Identify which cell holds the provided text, then report its (X, Y) central coordinate. 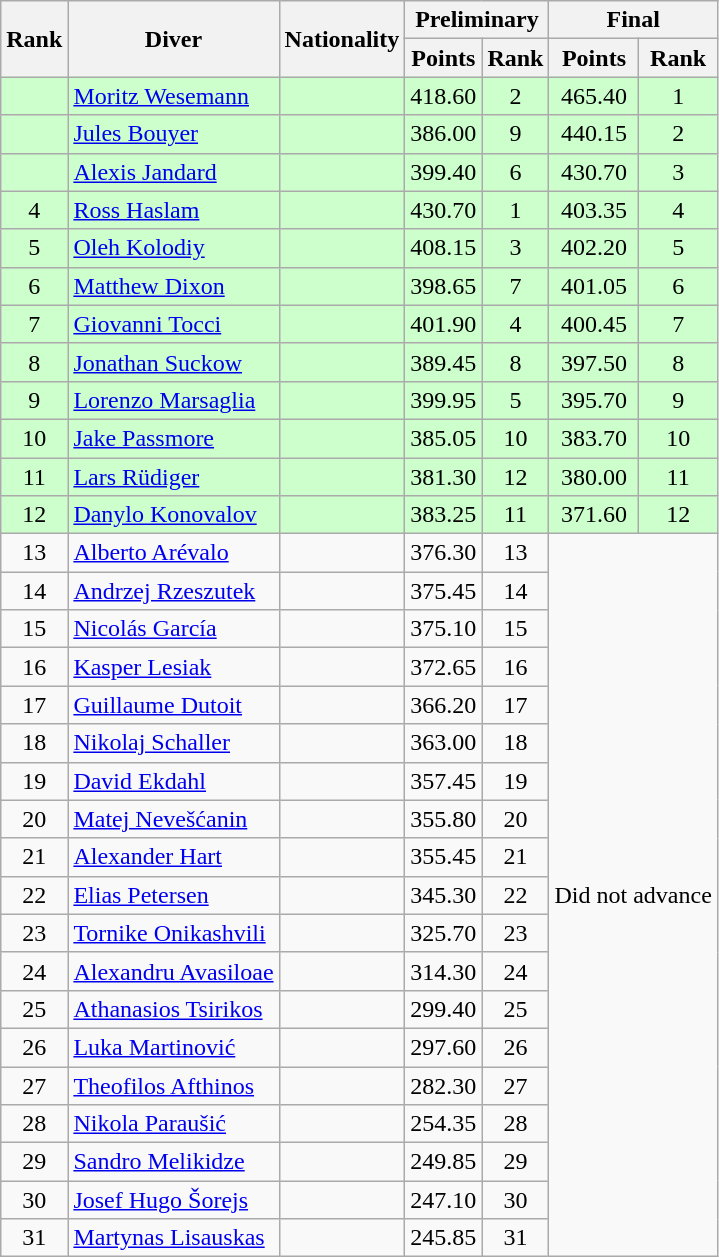
Giovanni Tocci (174, 324)
380.00 (594, 477)
385.05 (444, 438)
Diver (174, 39)
Ross Haslam (174, 210)
299.40 (444, 1009)
Nationality (342, 39)
Moritz Wesemann (174, 96)
249.85 (444, 1162)
Nikolaj Schaller (174, 743)
372.65 (444, 667)
Lars Rüdiger (174, 477)
Lorenzo Marsaglia (174, 400)
408.15 (444, 248)
366.20 (444, 705)
418.60 (444, 96)
386.00 (444, 134)
398.65 (444, 286)
389.45 (444, 362)
399.40 (444, 172)
Jules Bouyer (174, 134)
Nikola Paraušić (174, 1124)
Alexis Jandard (174, 172)
465.40 (594, 96)
Martynas Lisauskas (174, 1238)
Preliminary (477, 20)
314.30 (444, 971)
397.50 (594, 362)
Jake Passmore (174, 438)
Andrzej Rzeszutek (174, 591)
Danylo Konovalov (174, 515)
401.90 (444, 324)
Nicolás García (174, 629)
375.10 (444, 629)
400.45 (594, 324)
254.35 (444, 1124)
Elias Petersen (174, 895)
383.25 (444, 515)
395.70 (594, 400)
282.30 (444, 1085)
Alberto Arévalo (174, 553)
403.35 (594, 210)
Josef Hugo Šorejs (174, 1200)
245.85 (444, 1238)
Final (633, 20)
401.05 (594, 286)
247.10 (444, 1200)
David Ekdahl (174, 781)
Matej Nevešćanin (174, 819)
375.45 (444, 591)
Oleh Kolodiy (174, 248)
Luka Martinović (174, 1047)
Kasper Lesiak (174, 667)
381.30 (444, 477)
355.80 (444, 819)
325.70 (444, 933)
Tornike Onikashvili (174, 933)
402.20 (594, 248)
Guillaume Dutoit (174, 705)
Alexander Hart (174, 857)
363.00 (444, 743)
376.30 (444, 553)
345.30 (444, 895)
Alexandru Avasiloae (174, 971)
Jonathan Suckow (174, 362)
Theofilos Afthinos (174, 1085)
297.60 (444, 1047)
399.95 (444, 400)
383.70 (594, 438)
371.60 (594, 515)
440.15 (594, 134)
Did not advance (633, 896)
Matthew Dixon (174, 286)
Sandro Melikidze (174, 1162)
357.45 (444, 781)
355.45 (444, 857)
Athanasios Tsirikos (174, 1009)
